Find where the given text appears and provide that cell's center as (x, y) coordinate. 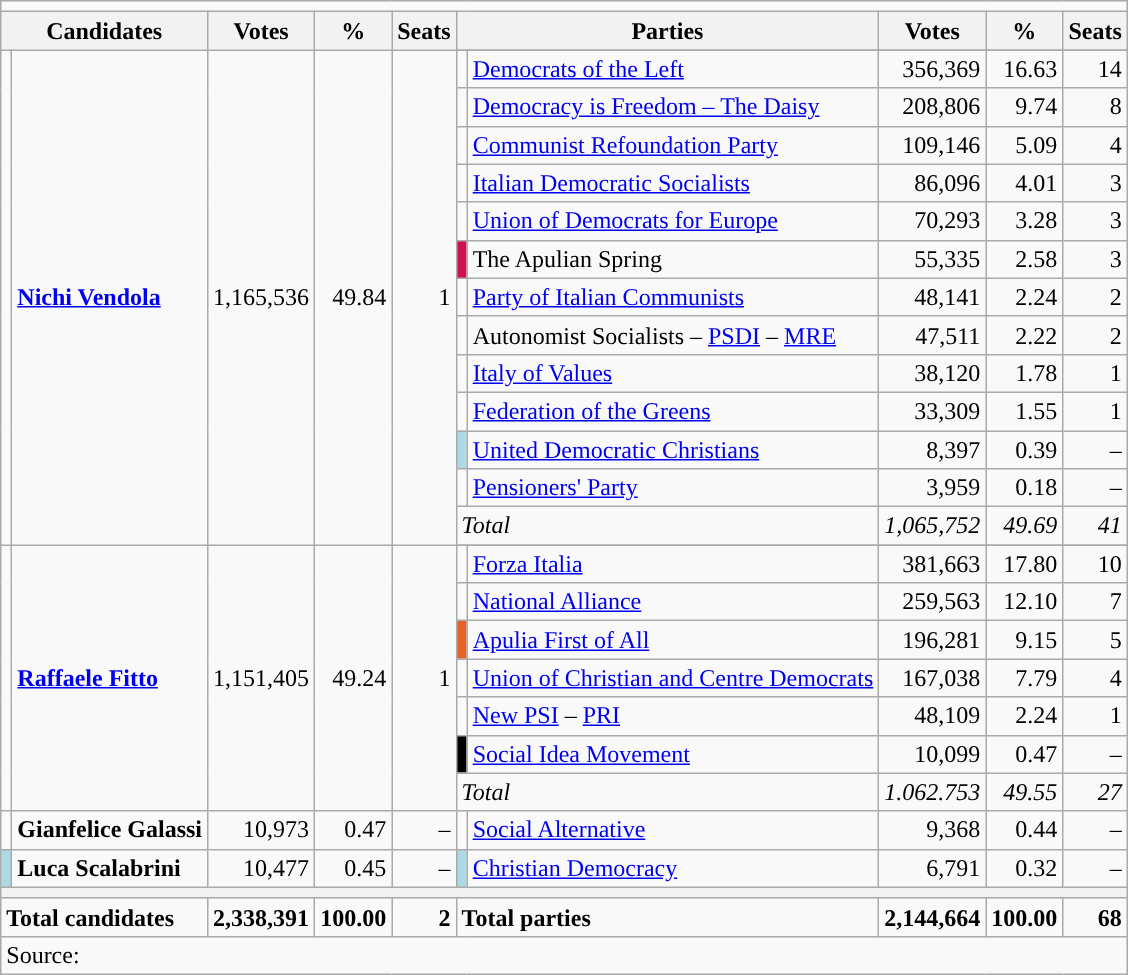
41 (1095, 526)
United Democratic Christians (673, 449)
259,563 (932, 602)
0.45 (354, 868)
Social Idea Movement (673, 754)
1,065,752 (932, 526)
Party of Italian Communists (673, 297)
Italy of Values (673, 373)
14 (1095, 69)
27 (1095, 792)
0.32 (1024, 868)
9.74 (1024, 107)
The Apulian Spring (673, 259)
356,369 (932, 69)
208,806 (932, 107)
Union of Christian and Centre Democrats (673, 678)
196,281 (932, 640)
8 (1095, 107)
49.55 (1024, 792)
7 (1095, 602)
Raffaele Fitto (110, 678)
38,120 (932, 373)
6,791 (932, 868)
Communist Refoundation Party (673, 145)
Gianfelice Galassi (110, 830)
0.18 (1024, 488)
10,973 (262, 830)
16.63 (1024, 69)
1.55 (1024, 411)
Democracy is Freedom – The Daisy (673, 107)
1.78 (1024, 373)
Candidates (104, 31)
2.22 (1024, 335)
2.58 (1024, 259)
10,477 (262, 868)
Parties (668, 31)
Pensioners' Party (673, 488)
68 (1095, 917)
5.09 (1024, 145)
2,338,391 (262, 917)
7.79 (1024, 678)
Forza Italia (673, 564)
Luca Scalabrini (110, 868)
National Alliance (673, 602)
86,096 (932, 183)
9,368 (932, 830)
Total parties (668, 917)
381,663 (932, 564)
17.80 (1024, 564)
3.28 (1024, 221)
1,165,536 (262, 298)
49.84 (354, 298)
3,959 (932, 488)
10,099 (932, 754)
Apulia First of All (673, 640)
70,293 (932, 221)
48,109 (932, 716)
Union of Democrats for Europe (673, 221)
9.15 (1024, 640)
Autonomist Socialists – PSDI – MRE (673, 335)
New PSI – PRI (673, 716)
Italian Democratic Socialists (673, 183)
Social Alternative (673, 830)
Federation of the Greens (673, 411)
33,309 (932, 411)
55,335 (932, 259)
8,397 (932, 449)
47,511 (932, 335)
12.10 (1024, 602)
Source: (564, 955)
49.69 (1024, 526)
0.44 (1024, 830)
1,151,405 (262, 678)
109,146 (932, 145)
48,141 (932, 297)
49.24 (354, 678)
0.39 (1024, 449)
167,038 (932, 678)
Total candidates (104, 917)
4.01 (1024, 183)
1.062.753 (932, 792)
Nichi Vendola (110, 298)
Democrats of the Left (673, 69)
5 (1095, 640)
Christian Democracy (673, 868)
10 (1095, 564)
2,144,664 (932, 917)
